For the text-containing cell, return its midpoint in [X, Y] coordinate format. 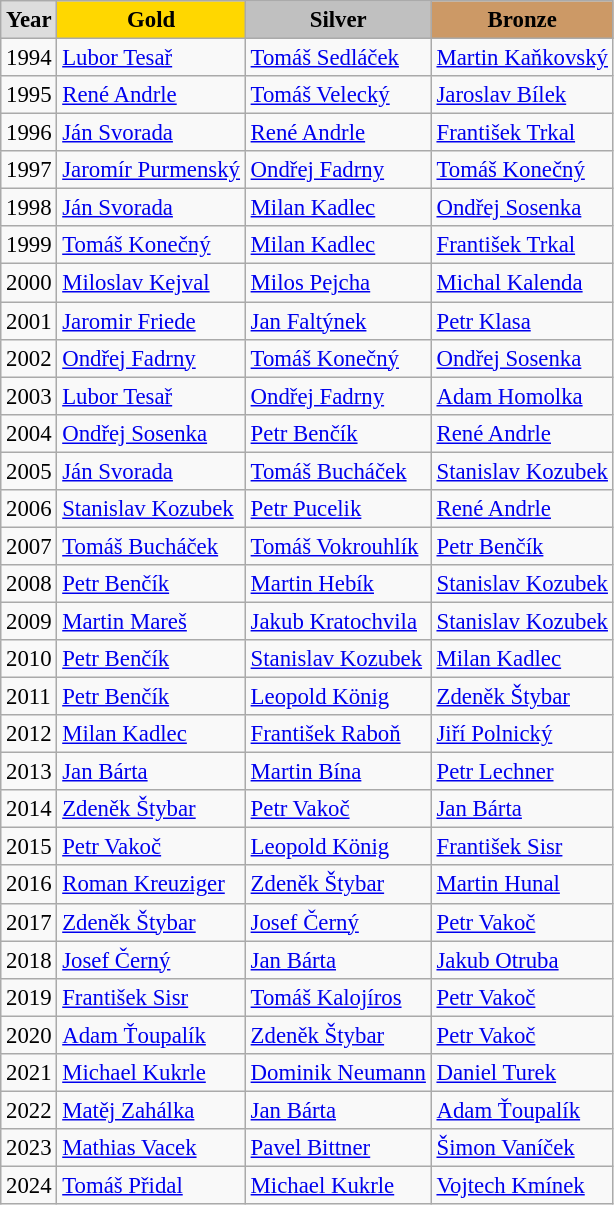
1995 [29, 95]
Matěj Zahálka [151, 1110]
2012 [29, 734]
2008 [29, 584]
1998 [29, 208]
2000 [29, 283]
Martin Bína [338, 772]
Adam Homolka [522, 396]
2011 [29, 697]
Tomáš Kalojíros [338, 997]
2016 [29, 885]
2002 [29, 358]
2014 [29, 809]
Pavel Bittner [338, 1148]
Michal Kalenda [522, 283]
2021 [29, 1073]
Martin Hebík [338, 584]
Jaroslav Bílek [522, 95]
Jiří Polnický [522, 734]
Martin Hunal [522, 885]
2010 [29, 659]
Bronze [522, 20]
2020 [29, 1035]
Tomáš Přidal [151, 1185]
Milos Pejcha [338, 283]
Roman Kreuziger [151, 885]
2018 [29, 960]
Jaromir Friede [151, 321]
2003 [29, 396]
1997 [29, 170]
2013 [29, 772]
Martin Mareš [151, 621]
Petr Lechner [522, 772]
Petr Pucelik [338, 509]
Jaromír Purmenský [151, 170]
Jakub Kratochvila [338, 621]
Silver [338, 20]
2001 [29, 321]
2024 [29, 1185]
Dominik Neumann [338, 1073]
Daniel Turek [522, 1073]
Tomáš Vokrouhlík [338, 546]
2005 [29, 471]
Miloslav Kejval [151, 283]
Petr Klasa [522, 321]
Vojtech Kmínek [522, 1185]
Tomáš Sedláček [338, 58]
2009 [29, 621]
2006 [29, 509]
František Raboň [338, 734]
2017 [29, 922]
2007 [29, 546]
Tomáš Velecký [338, 95]
Gold [151, 20]
2022 [29, 1110]
Martin Kaňkovský [522, 58]
2019 [29, 997]
2004 [29, 433]
1996 [29, 133]
Šimon Vaníček [522, 1148]
Jan Faltýnek [338, 321]
1999 [29, 245]
2015 [29, 847]
Year [29, 20]
Jakub Otruba [522, 960]
1994 [29, 58]
2023 [29, 1148]
Mathias Vacek [151, 1148]
